Extract the (X, Y) coordinate from the center of the cell holding the provided text.  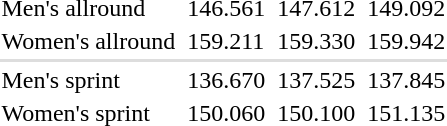
159.942 (406, 41)
Men's sprint (88, 80)
137.525 (316, 80)
Women's allround (88, 41)
137.845 (406, 80)
159.330 (316, 41)
136.670 (226, 80)
159.211 (226, 41)
